Locate the cell with the specified text and output its (x, y) center coordinate. 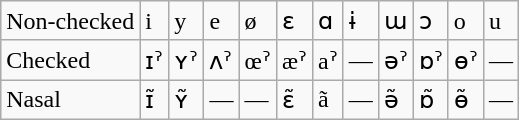
ɪˀ (154, 60)
ɪ̃ (154, 100)
e (222, 21)
æˀ (294, 60)
ə̃ (396, 100)
u (500, 21)
ɒˀ (430, 60)
ɵ̃ (466, 100)
Non‑checked (70, 21)
əˀ (396, 60)
ʏˀ (186, 60)
Checked (70, 60)
ø (258, 21)
ã (328, 100)
ɔ (430, 21)
o (466, 21)
ʏ̃ (186, 100)
ɯ (396, 21)
ɛ̃ (294, 100)
y (186, 21)
œˀ (258, 60)
Nasal (70, 100)
ɛ (294, 21)
ɵˀ (466, 60)
ɒ̃ (430, 100)
aˀ (328, 60)
ɑ (328, 21)
ʌˀ (222, 60)
i (154, 21)
ɨ (360, 21)
